Pinpoint the cell where the given text exists, returning its [x, y] midpoint coordinate. 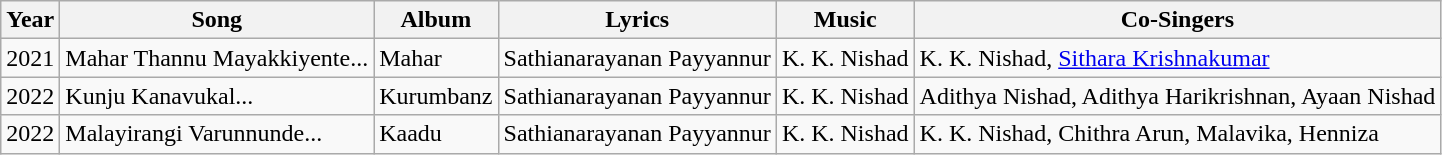
Song [217, 20]
Malayirangi Varunnunde... [217, 134]
Lyrics [637, 20]
K. K. Nishad, Sithara Krishnakumar [1178, 58]
Mahar Thannu Mayakkiyente... [217, 58]
Album [436, 20]
Year [30, 20]
Kaadu [436, 134]
Mahar [436, 58]
Kunju Kanavukal... [217, 96]
K. K. Nishad, Chithra Arun, Malavika, Henniza [1178, 134]
Adithya Nishad, Adithya Harikrishnan, Ayaan Nishad [1178, 96]
Co-Singers [1178, 20]
Music [845, 20]
Kurumbanz [436, 96]
2021 [30, 58]
